Locate the cell with the specified text and output its [x, y] center coordinate. 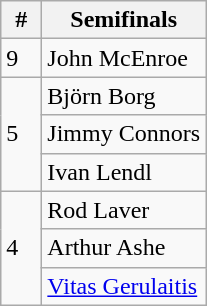
Björn Borg [124, 96]
Jimmy Connors [124, 134]
9 [22, 58]
John McEnroe [124, 58]
Rod Laver [124, 210]
4 [22, 248]
Ivan Lendl [124, 172]
Vitas Gerulaitis [124, 286]
5 [22, 134]
# [22, 20]
Arthur Ashe [124, 248]
Semifinals [124, 20]
